Return [X, Y] of the center of cell containing provided text 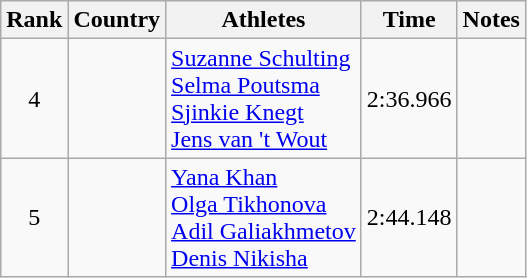
Athletes [264, 20]
Rank [34, 20]
Notes [491, 20]
Suzanne SchultingSelma PoutsmaSjinkie KnegtJens van 't Wout [264, 98]
2:44.148 [409, 218]
2:36.966 [409, 98]
4 [34, 98]
5 [34, 218]
Time [409, 20]
Country [117, 20]
Yana KhanOlga TikhonovaAdil GaliakhmetovDenis Nikisha [264, 218]
